Provide the (X, Y) coordinate of the cell's center where the given text is located.  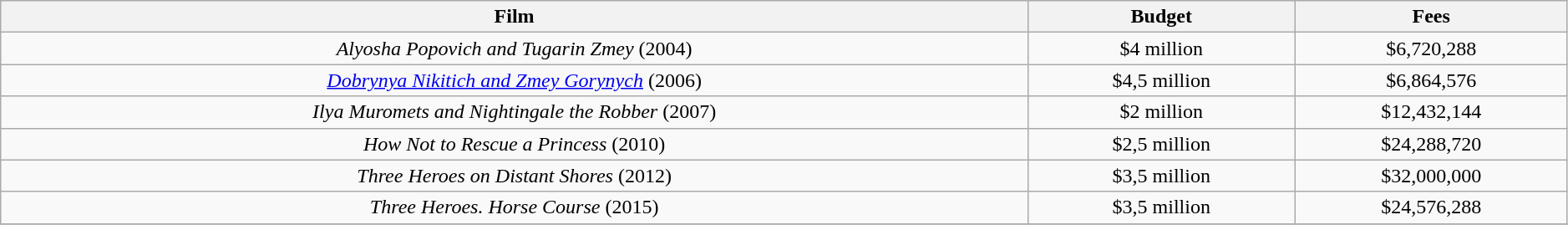
$24,576,288 (1431, 207)
Alyosha Popovich and Tugarin Zmey (2004) (515, 49)
$32,000,000 (1431, 176)
$2,5 million (1161, 144)
How Not to Rescue a Princess (2010) (515, 144)
$6,720,288 (1431, 49)
Dobrynya Nikitich and Zmey Gorynych (2006) (515, 80)
$12,432,144 (1431, 112)
Ilya Muromets and Nightingale the Robber (2007) (515, 112)
$4 million (1161, 49)
Film (515, 17)
$2 million (1161, 112)
Budget (1161, 17)
Three Heroes. Horse Course (2015) (515, 207)
Three Heroes on Distant Shores (2012) (515, 176)
$24,288,720 (1431, 144)
Fees (1431, 17)
$4,5 million (1161, 80)
$6,864,576 (1431, 80)
